Return (x, y) of the center of cell containing provided text 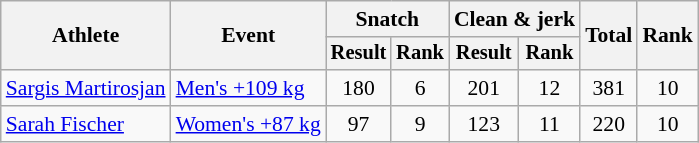
180 (359, 88)
Total (608, 36)
Event (248, 36)
220 (608, 124)
6 (420, 88)
Men's +109 kg (248, 88)
381 (608, 88)
Sargis Martirosjan (86, 88)
9 (420, 124)
Women's +87 kg (248, 124)
Snatch (388, 19)
Sarah Fischer (86, 124)
123 (484, 124)
Clean & jerk (514, 19)
11 (550, 124)
Athlete (86, 36)
12 (550, 88)
97 (359, 124)
201 (484, 88)
